For the text-containing cell, return its midpoint in (X, Y) coordinate format. 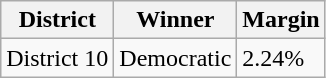
Margin (281, 20)
District 10 (58, 58)
Winner (176, 20)
2.24% (281, 58)
Democratic (176, 58)
District (58, 20)
